Detect which cell encompasses the target text, then output its (X, Y) center coordinate. 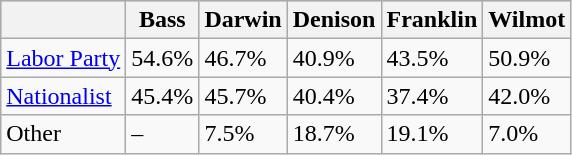
43.5% (432, 58)
19.1% (432, 134)
45.4% (162, 96)
50.9% (527, 58)
Bass (162, 20)
Other (64, 134)
42.0% (527, 96)
Labor Party (64, 58)
40.4% (334, 96)
46.7% (243, 58)
40.9% (334, 58)
Nationalist (64, 96)
Franklin (432, 20)
Wilmot (527, 20)
Denison (334, 20)
7.5% (243, 134)
37.4% (432, 96)
Darwin (243, 20)
45.7% (243, 96)
– (162, 134)
7.0% (527, 134)
18.7% (334, 134)
54.6% (162, 58)
